Find where the given text appears and provide that cell's center as (X, Y) coordinate. 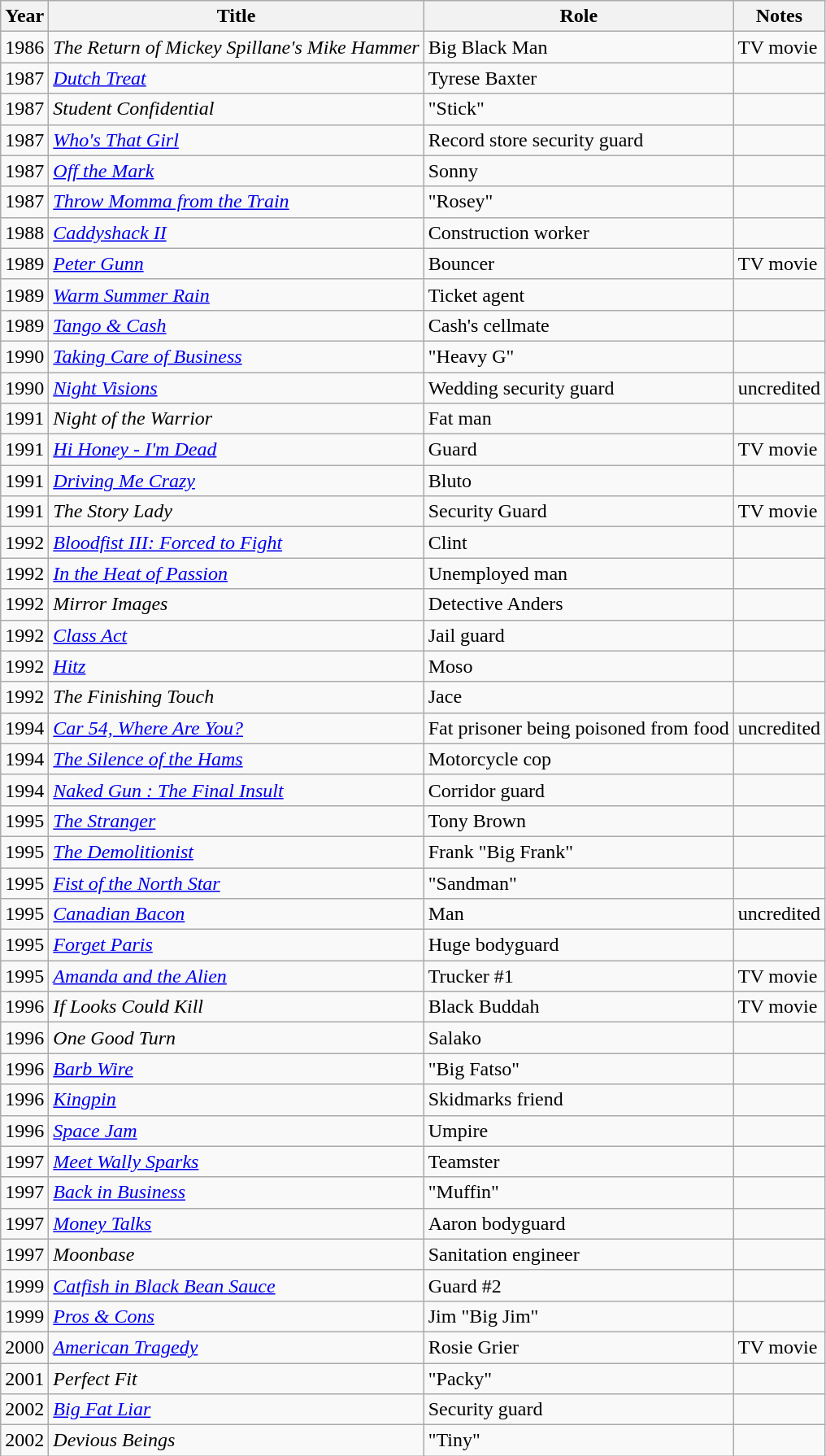
Caddyshack II (236, 233)
"Tiny" (579, 1441)
"Stick" (579, 109)
Ticket agent (579, 294)
Security Guard (579, 512)
Fist of the North Star (236, 883)
Cash's cellmate (579, 325)
Throw Momma from the Train (236, 202)
"Sandman" (579, 883)
Construction worker (579, 233)
Salako (579, 1038)
The Return of Mickey Spillane's Mike Hammer (236, 47)
2000 (24, 1347)
Sonny (579, 171)
The Demolitionist (236, 852)
"Rosey" (579, 202)
Who's That Girl (236, 140)
Big Fat Liar (236, 1410)
Tango & Cash (236, 325)
Detective Anders (579, 604)
Security guard (579, 1410)
Off the Mark (236, 171)
Pros & Cons (236, 1316)
Frank "Big Frank" (579, 852)
Role (579, 16)
Canadian Bacon (236, 914)
Umpire (579, 1131)
2001 (24, 1379)
Fat prisoner being poisoned from food (579, 728)
Night Visions (236, 388)
Mirror Images (236, 604)
Bloodfist III: Forced to Fight (236, 543)
"Packy" (579, 1379)
Naked Gun : The Final Insult (236, 790)
Record store security guard (579, 140)
Peter Gunn (236, 264)
Meet Wally Sparks (236, 1162)
Barb Wire (236, 1069)
In the Heat of Passion (236, 573)
Tony Brown (579, 821)
Title (236, 16)
Forget Paris (236, 945)
Black Buddah (579, 1007)
Hitz (236, 666)
Guard (579, 450)
Moso (579, 666)
"Big Fatso" (579, 1069)
Perfect Fit (236, 1379)
If Looks Could Kill (236, 1007)
Moonbase (236, 1254)
Amanda and the Alien (236, 976)
Devious Beings (236, 1441)
Teamster (579, 1162)
Corridor guard (579, 790)
Motorcycle cop (579, 759)
Big Black Man (579, 47)
Wedding security guard (579, 388)
Space Jam (236, 1131)
Jail guard (579, 635)
Bouncer (579, 264)
"Heavy G" (579, 356)
The Story Lady (236, 512)
Aaron bodyguard (579, 1223)
"Muffin" (579, 1192)
Fat man (579, 419)
Night of the Warrior (236, 419)
Year (24, 16)
Notes (779, 16)
Catfish in Black Bean Sauce (236, 1285)
The Finishing Touch (236, 697)
Guard #2 (579, 1285)
Student Confidential (236, 109)
Warm Summer Rain (236, 294)
Car 54, Where Are You? (236, 728)
Driving Me Crazy (236, 481)
Back in Business (236, 1192)
Jace (579, 697)
Kingpin (236, 1100)
Skidmarks friend (579, 1100)
Clint (579, 543)
American Tragedy (236, 1347)
Jim "Big Jim" (579, 1316)
Bluto (579, 481)
Dutch Treat (236, 78)
One Good Turn (236, 1038)
Class Act (236, 635)
Money Talks (236, 1223)
Sanitation engineer (579, 1254)
The Stranger (236, 821)
1988 (24, 233)
Unemployed man (579, 573)
1986 (24, 47)
Hi Honey - I'm Dead (236, 450)
Huge bodyguard (579, 945)
Man (579, 914)
Rosie Grier (579, 1347)
The Silence of the Hams (236, 759)
Taking Care of Business (236, 356)
Tyrese Baxter (579, 78)
Trucker #1 (579, 976)
